Return the [x, y] coordinate for the center point of the cell that contains the specified text.  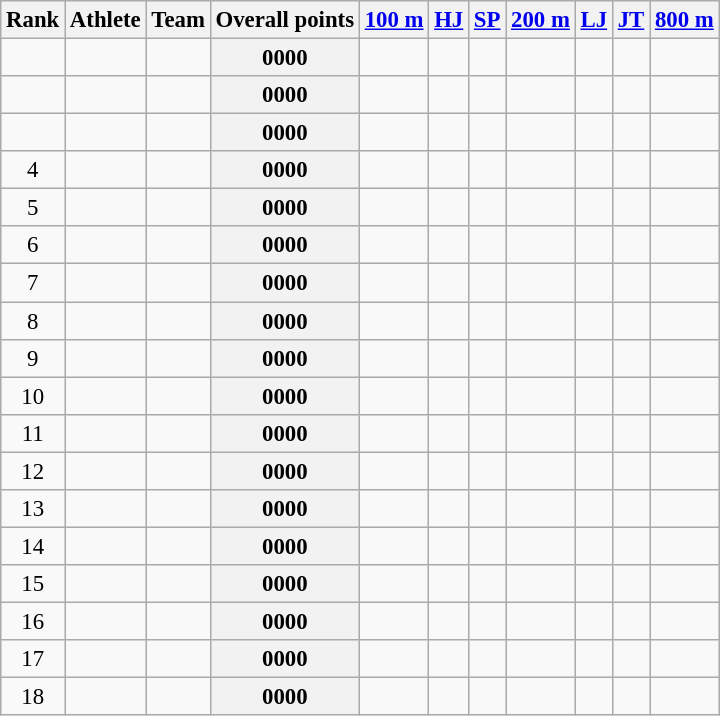
200 m [540, 20]
8 [33, 321]
LJ [594, 20]
100 m [394, 20]
Athlete [106, 20]
17 [33, 659]
800 m [684, 20]
11 [33, 433]
14 [33, 546]
Rank [33, 20]
7 [33, 283]
13 [33, 509]
5 [33, 208]
SP [488, 20]
Team [178, 20]
6 [33, 245]
4 [33, 170]
15 [33, 584]
JT [630, 20]
HJ [449, 20]
12 [33, 471]
18 [33, 697]
Overall points [284, 20]
10 [33, 396]
9 [33, 358]
16 [33, 621]
